Scan for the cell matching the given text and deliver its (x, y) coordinate at center. 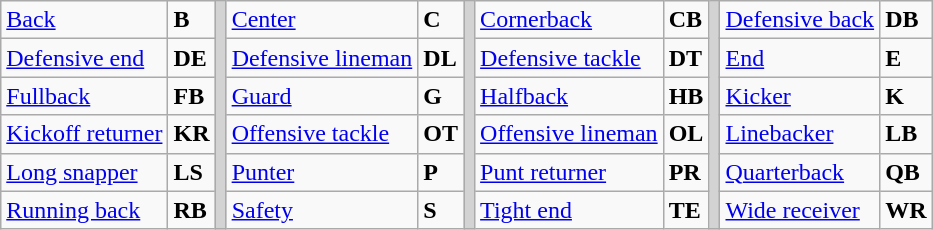
B (192, 20)
End (800, 58)
E (906, 58)
Linebacker (800, 134)
S (441, 210)
Kicker (800, 96)
OT (441, 134)
P (441, 172)
G (441, 96)
Defensive end (84, 58)
DL (441, 58)
DE (192, 58)
Cornerback (570, 20)
OL (686, 134)
Offensive lineman (570, 134)
Halfback (570, 96)
HB (686, 96)
Tight end (570, 210)
TE (686, 210)
Defensive tackle (570, 58)
Defensive back (800, 20)
Long snapper (84, 172)
C (441, 20)
Fullback (84, 96)
WR (906, 210)
Wide receiver (800, 210)
Quarterback (800, 172)
Center (322, 20)
LS (192, 172)
Guard (322, 96)
FB (192, 96)
QB (906, 172)
K (906, 96)
Offensive tackle (322, 134)
CB (686, 20)
RB (192, 210)
Punter (322, 172)
Defensive lineman (322, 58)
KR (192, 134)
DT (686, 58)
DB (906, 20)
Back (84, 20)
Running back (84, 210)
LB (906, 134)
Safety (322, 210)
Kickoff returner (84, 134)
Punt returner (570, 172)
PR (686, 172)
